Return [x, y] of the center of cell containing provided text 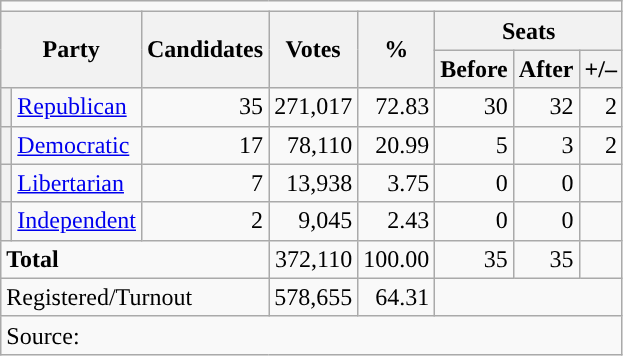
372,110 [314, 259]
% [396, 50]
Candidates [204, 50]
Before [474, 69]
Republican [77, 107]
3.75 [396, 183]
Libertarian [77, 183]
30 [474, 107]
Party [72, 50]
Democratic [77, 145]
2.43 [396, 221]
100.00 [396, 259]
32 [546, 107]
Source: [312, 335]
271,017 [314, 107]
Seats [529, 31]
After [546, 69]
78,110 [314, 145]
5 [474, 145]
Votes [314, 50]
72.83 [396, 107]
Independent [77, 221]
Total [135, 259]
64.31 [396, 297]
578,655 [314, 297]
20.99 [396, 145]
Registered/Turnout [135, 297]
+/– [600, 69]
7 [204, 183]
17 [204, 145]
13,938 [314, 183]
9,045 [314, 221]
3 [546, 145]
